Find where the given text appears and provide that cell's center as [X, Y] coordinate. 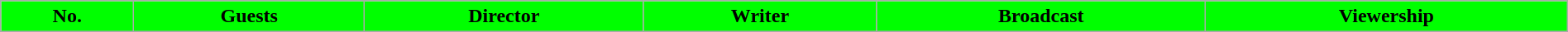
No. [68, 16]
Director [504, 16]
Guests [250, 16]
Viewership [1387, 16]
Writer [760, 16]
Broadcast [1041, 16]
